Detect which cell encompasses the target text, then output its [x, y] center coordinate. 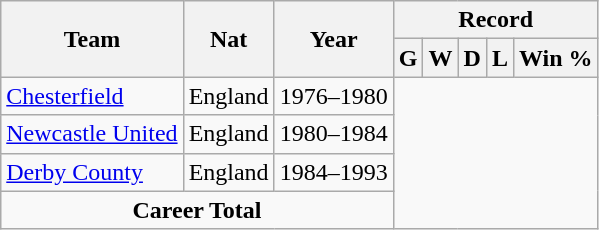
1984–1993 [334, 172]
1976–1980 [334, 96]
Year [334, 39]
Career Total [197, 210]
Win % [556, 58]
D [472, 58]
W [440, 58]
Newcastle United [92, 134]
Chesterfield [92, 96]
1980–1984 [334, 134]
Record [496, 20]
Nat [228, 39]
Team [92, 39]
Derby County [92, 172]
L [500, 58]
G [408, 58]
